Find where the given text appears and provide that cell's center as (x, y) coordinate. 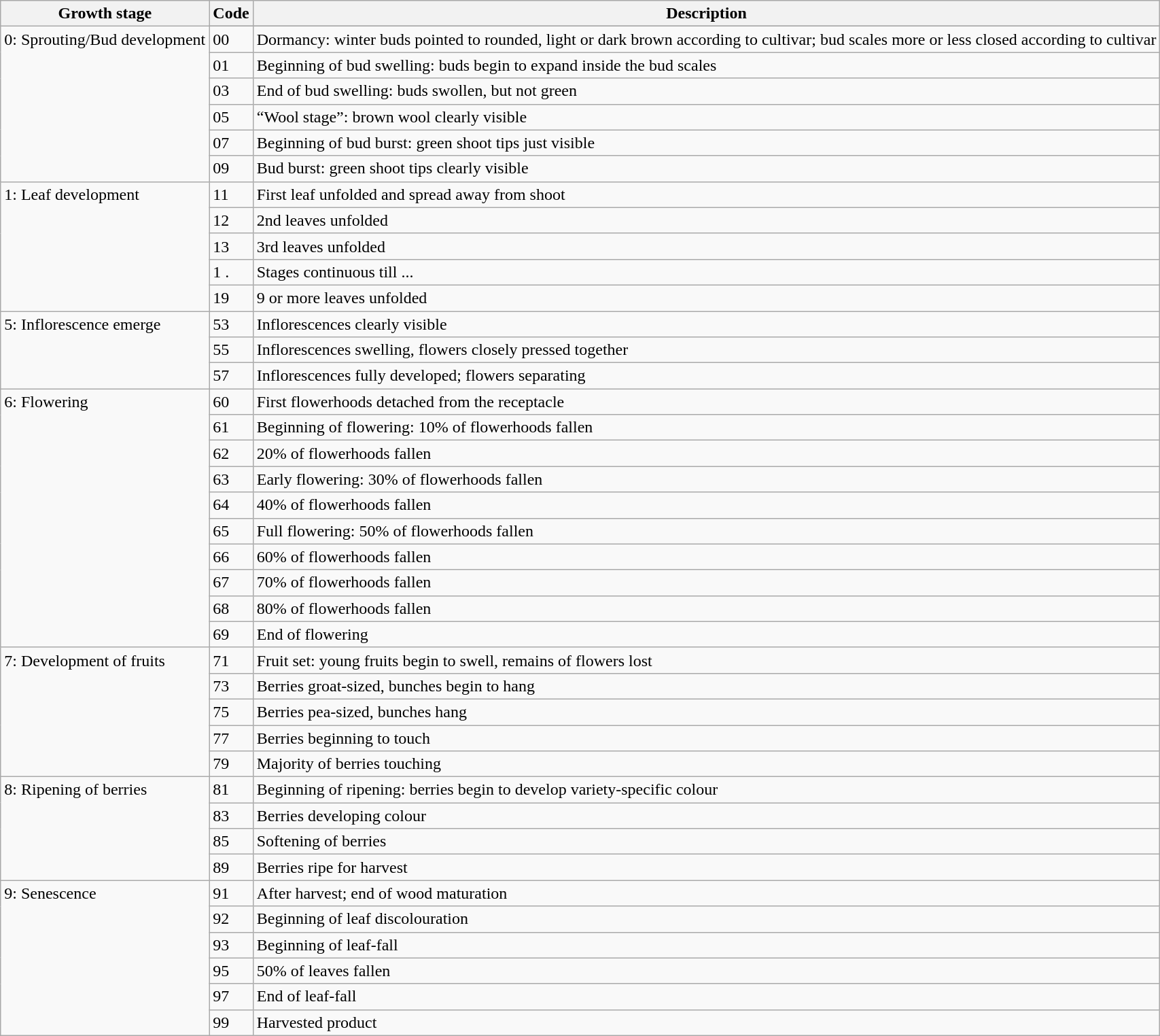
7: Development of fruits (105, 712)
97 (231, 997)
“Wool stage”: brown wool clearly visible (707, 117)
20% of flowerhoods fallen (707, 453)
End of bud swelling: buds swollen, but not green (707, 91)
Fruit set: young fruits begin to swell, remains of flowers lost (707, 660)
1: Leaf development (105, 246)
50% of leaves fallen (707, 971)
First flowerhoods detached from the receptacle (707, 402)
Beginning of bud swelling: buds begin to expand inside the bud scales (707, 65)
85 (231, 842)
Bud burst: green shoot tips clearly visible (707, 169)
79 (231, 764)
Berries pea-sized, bunches hang (707, 712)
60% of flowerhoods fallen (707, 557)
Inflorescences clearly visible (707, 324)
5: Inflorescence emerge (105, 350)
Code (231, 14)
After harvest; end of wood maturation (707, 893)
Beginning of leaf discolouration (707, 919)
9 or more leaves unfolded (707, 298)
71 (231, 660)
9: Senescence (105, 958)
8: Ripening of berries (105, 829)
Inflorescences fully developed; flowers separating (707, 376)
Beginning of flowering: 10% of flowerhoods fallen (707, 428)
64 (231, 505)
12 (231, 220)
65 (231, 531)
40% of flowerhoods fallen (707, 505)
99 (231, 1022)
Berries developing colour (707, 816)
53 (231, 324)
55 (231, 350)
80% of flowerhoods fallen (707, 608)
60 (231, 402)
07 (231, 143)
6: Flowering (105, 518)
Inflorescences swelling, flowers closely pressed together (707, 350)
67 (231, 583)
First leaf unfolded and spread away from shoot (707, 194)
Beginning of leaf-fall (707, 945)
2nd leaves unfolded (707, 220)
05 (231, 117)
Berries groat-sized, bunches begin to hang (707, 686)
68 (231, 608)
Beginning of bud burst: green shoot tips just visible (707, 143)
0: Sprouting/Bud development (105, 104)
09 (231, 169)
Growth stage (105, 14)
89 (231, 867)
77 (231, 738)
57 (231, 376)
13 (231, 246)
End of leaf-fall (707, 997)
63 (231, 479)
19 (231, 298)
69 (231, 634)
03 (231, 91)
Description (707, 14)
73 (231, 686)
00 (231, 39)
Stages continuous till ... (707, 272)
Full flowering: 50% of flowerhoods fallen (707, 531)
61 (231, 428)
83 (231, 816)
66 (231, 557)
91 (231, 893)
Dormancy: winter buds pointed to rounded, light or dark brown according to cultivar; bud scales more or less closed according to cultivar (707, 39)
Harvested product (707, 1022)
3rd leaves unfolded (707, 246)
11 (231, 194)
Softening of berries (707, 842)
End of flowering (707, 634)
Majority of berries touching (707, 764)
Early flowering: 30% of flowerhoods fallen (707, 479)
70% of flowerhoods fallen (707, 583)
75 (231, 712)
95 (231, 971)
81 (231, 790)
Berries beginning to touch (707, 738)
Berries ripe for harvest (707, 867)
92 (231, 919)
62 (231, 453)
1 . (231, 272)
93 (231, 945)
Beginning of ripening: berries begin to develop variety-specific colour (707, 790)
01 (231, 65)
